Return the (x, y) coordinate for the center point of the cell that contains the specified text.  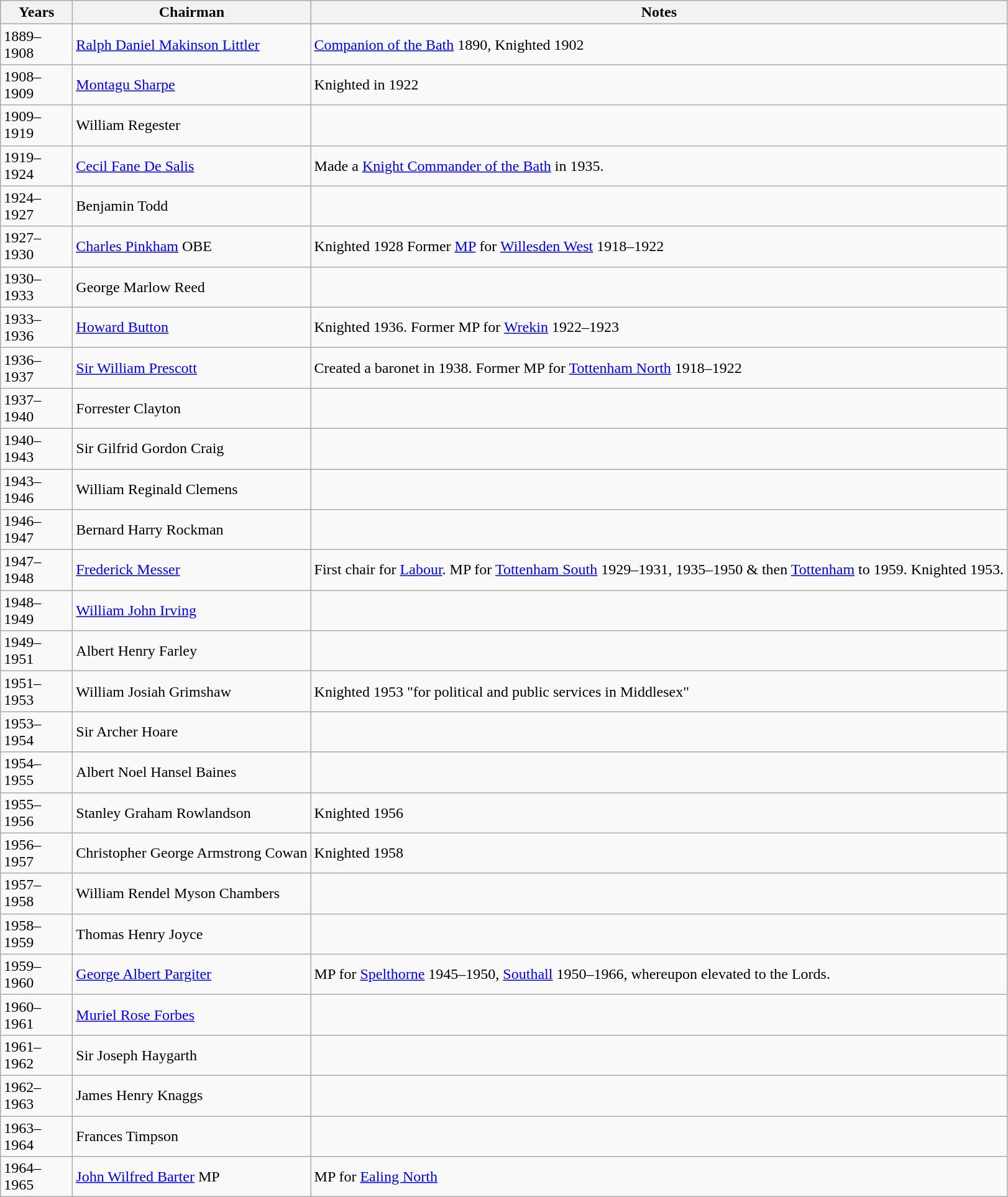
1889–1908 (37, 45)
1951–1953 (37, 691)
1936–1937 (37, 368)
George Albert Pargiter (191, 975)
Years (37, 12)
1963–1964 (37, 1136)
Companion of the Bath 1890, Knighted 1902 (659, 45)
Albert Noel Hansel Baines (191, 772)
1957–1958 (37, 894)
1958–1959 (37, 933)
Knighted 1953 "for political and public services in Middlesex" (659, 691)
Knighted 1936. Former MP for Wrekin 1922–1923 (659, 327)
1955–1956 (37, 813)
Sir William Prescott (191, 368)
Knighted 1928 Former MP for Willesden West 1918–1922 (659, 246)
First chair for Labour. MP for Tottenham South 1929–1931, 1935–1950 & then Tottenham to 1959. Knighted 1953. (659, 571)
Cecil Fane De Salis (191, 165)
Sir Archer Hoare (191, 732)
Howard Button (191, 327)
Notes (659, 12)
Montagu Sharpe (191, 85)
1943–1946 (37, 488)
MP for Spelthorne 1945–1950, Southall 1950–1966, whereupon elevated to the Lords. (659, 975)
1956–1957 (37, 853)
Frances Timpson (191, 1136)
Sir Joseph Haygarth (191, 1055)
MP for Ealing North (659, 1177)
1954–1955 (37, 772)
Muriel Rose Forbes (191, 1014)
1961–1962 (37, 1055)
1960–1961 (37, 1014)
Chairman (191, 12)
1964–1965 (37, 1177)
Forrester Clayton (191, 408)
Albert Henry Farley (191, 651)
1946–1947 (37, 530)
1948–1949 (37, 610)
George Marlow Reed (191, 287)
Thomas Henry Joyce (191, 933)
Stanley Graham Rowlandson (191, 813)
1937–1940 (37, 408)
1940–1943 (37, 449)
1924–1927 (37, 206)
Knighted 1956 (659, 813)
Created a baronet in 1938. Former MP for Tottenham North 1918–1922 (659, 368)
1930–1933 (37, 287)
Ralph Daniel Makinson Littler (191, 45)
1927–1930 (37, 246)
Benjamin Todd (191, 206)
Sir Gilfrid Gordon Craig (191, 449)
William Rendel Myson Chambers (191, 894)
1962–1963 (37, 1095)
Frederick Messer (191, 571)
Knighted 1958 (659, 853)
Bernard Harry Rockman (191, 530)
1959–1960 (37, 975)
1953–1954 (37, 732)
1949–1951 (37, 651)
James Henry Knaggs (191, 1095)
William John Irving (191, 610)
William Josiah Grimshaw (191, 691)
William Regester (191, 126)
1909–1919 (37, 126)
1919–1924 (37, 165)
1908–1909 (37, 85)
Knighted in 1922 (659, 85)
1933–1936 (37, 327)
Charles Pinkham OBE (191, 246)
John Wilfred Barter MP (191, 1177)
Made a Knight Commander of the Bath in 1935. (659, 165)
1947–1948 (37, 571)
William Reginald Clemens (191, 488)
Christopher George Armstrong Cowan (191, 853)
